Locate the cell with the specified text and output its (X, Y) center coordinate. 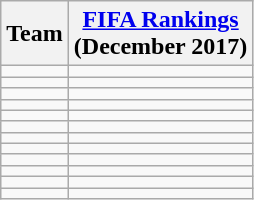
FIFA Rankings(December 2017) (160, 34)
Team (35, 34)
